Output the (x, y) coordinate of the center of the cell containing the given text.  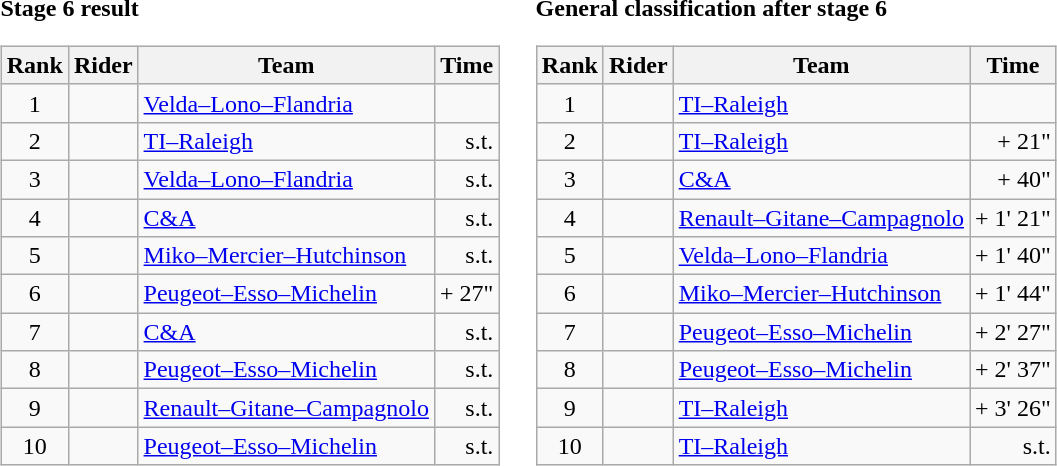
+ 2' 27" (1014, 332)
+ 40" (1014, 179)
+ 1' 40" (1014, 256)
+ 21" (1014, 141)
+ 1' 44" (1014, 294)
+ 3' 26" (1014, 408)
+ 1' 21" (1014, 217)
+ 2' 37" (1014, 370)
+ 27" (466, 294)
